Provide the (X, Y) coordinate of the cell's center where the given text is located.  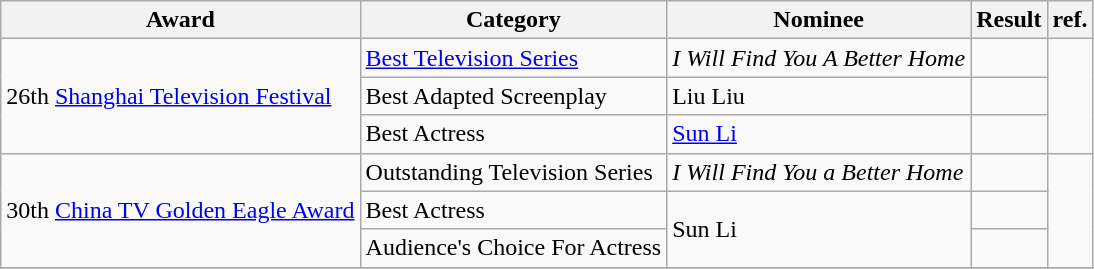
I Will Find You a Better Home (819, 172)
Liu Liu (819, 96)
Result (1009, 20)
Award (180, 20)
Best Adapted Screenplay (514, 96)
Audience's Choice For Actress (514, 248)
I Will Find You A Better Home (819, 58)
Category (514, 20)
ref. (1070, 20)
30th China TV Golden Eagle Award (180, 210)
Nominee (819, 20)
Best Television Series (514, 58)
26th Shanghai Television Festival (180, 96)
Outstanding Television Series (514, 172)
